Pinpoint the cell where the given text exists, returning its (x, y) midpoint coordinate. 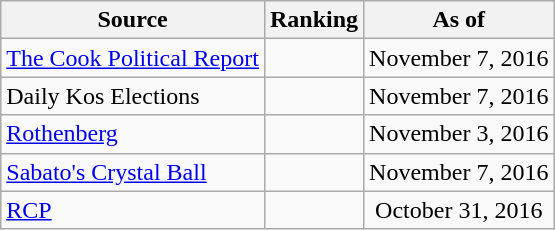
November 3, 2016 (459, 134)
Sabato's Crystal Ball (133, 172)
Ranking (314, 20)
Daily Kos Elections (133, 96)
October 31, 2016 (459, 210)
RCP (133, 210)
The Cook Political Report (133, 58)
Rothenberg (133, 134)
As of (459, 20)
Source (133, 20)
